Extract the (X, Y) coordinate from the center of the cell holding the provided text.  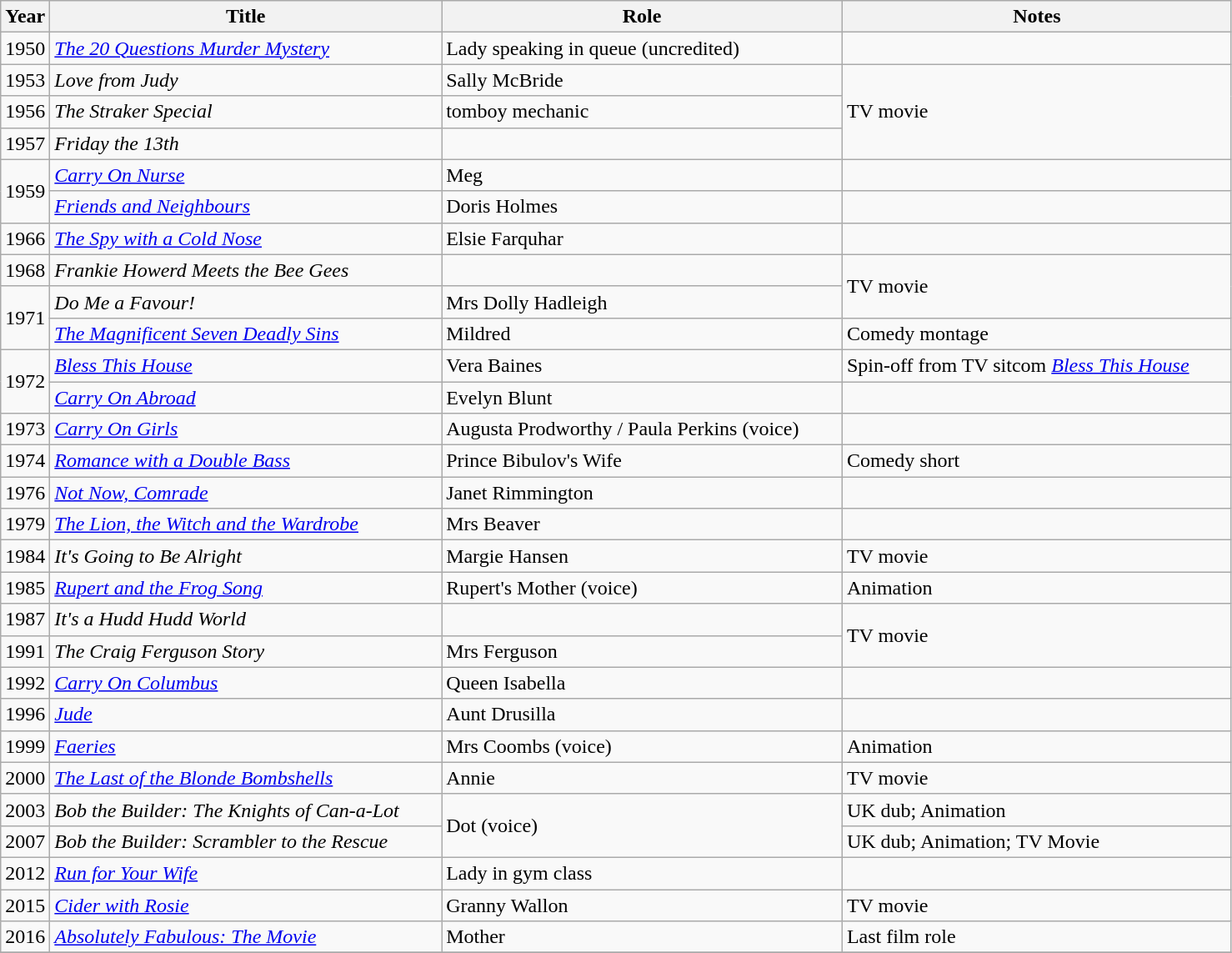
1984 (25, 556)
Bless This House (246, 365)
Not Now, Comrade (246, 493)
Mrs Dolly Hadleigh (642, 302)
1968 (25, 270)
1985 (25, 588)
2015 (25, 905)
Rupert and the Frog Song (246, 588)
Mrs Beaver (642, 524)
1991 (25, 651)
1956 (25, 112)
1957 (25, 143)
Carry On Abroad (246, 398)
1950 (25, 48)
Run for Your Wife (246, 873)
1992 (25, 683)
The Last of the Blonde Bombshells (246, 778)
Year (25, 17)
Carry On Girls (246, 429)
Romance with a Double Bass (246, 461)
Lady in gym class (642, 873)
Do Me a Favour! (246, 302)
Queen Isabella (642, 683)
Aunt Drusilla (642, 715)
2000 (25, 778)
1996 (25, 715)
Mrs Coombs (voice) (642, 746)
Love from Judy (246, 80)
The Craig Ferguson Story (246, 651)
UK dub; Animation; TV Movie (1037, 841)
Mrs Ferguson (642, 651)
Granny Wallon (642, 905)
1976 (25, 493)
Mother (642, 937)
Doris Holmes (642, 207)
Carry On Nurse (246, 175)
1971 (25, 318)
Title (246, 17)
1966 (25, 238)
tomboy mechanic (642, 112)
Last film role (1037, 937)
Comedy montage (1037, 334)
Meg (642, 175)
The Lion, the Witch and the Wardrobe (246, 524)
Comedy short (1037, 461)
1987 (25, 619)
Faeries (246, 746)
2007 (25, 841)
Prince Bibulov's Wife (642, 461)
Friday the 13th (246, 143)
2003 (25, 810)
Elsie Farquhar (642, 238)
1974 (25, 461)
Frankie Howerd Meets the Bee Gees (246, 270)
It's Going to Be Alright (246, 556)
Margie Hansen (642, 556)
Annie (642, 778)
Lady speaking in queue (uncredited) (642, 48)
2016 (25, 937)
Jude (246, 715)
1953 (25, 80)
Janet Rimmington (642, 493)
The Straker Special (246, 112)
The Magnificent Seven Deadly Sins (246, 334)
Evelyn Blunt (642, 398)
Absolutely Fabulous: The Movie (246, 937)
2012 (25, 873)
Augusta Prodworthy / Paula Perkins (voice) (642, 429)
Carry On Columbus (246, 683)
Notes (1037, 17)
Bob the Builder: The Knights of Can-a-Lot (246, 810)
Mildred (642, 334)
UK dub; Animation (1037, 810)
Cider with Rosie (246, 905)
Spin-off from TV sitcom Bless This House (1037, 365)
1973 (25, 429)
The 20 Questions Murder Mystery (246, 48)
The Spy with a Cold Nose (246, 238)
Vera Baines (642, 365)
Rupert's Mother (voice) (642, 588)
Bob the Builder: Scrambler to the Rescue (246, 841)
Dot (voice) (642, 825)
1972 (25, 381)
Sally McBride (642, 80)
Role (642, 17)
Friends and Neighbours (246, 207)
It's a Hudd Hudd World (246, 619)
1999 (25, 746)
1979 (25, 524)
1959 (25, 191)
